Return the [X, Y] coordinate for the center point of the cell that contains the specified text.  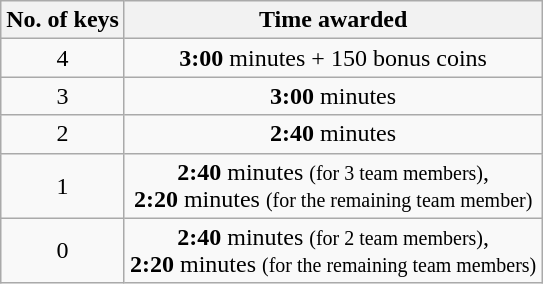
4 [63, 58]
2:40 minutes (for 2 team members), 2:20 minutes (for the remaining team members) [332, 250]
2 [63, 134]
No. of keys [63, 20]
0 [63, 250]
2:40 minutes (for 3 team members), 2:20 minutes (for the remaining team member) [332, 186]
1 [63, 186]
3:00 minutes + 150 bonus coins [332, 58]
2:40 minutes [332, 134]
3 [63, 96]
3:00 minutes [332, 96]
Time awarded [332, 20]
